Scan for the cell matching the given text and deliver its (X, Y) coordinate at center. 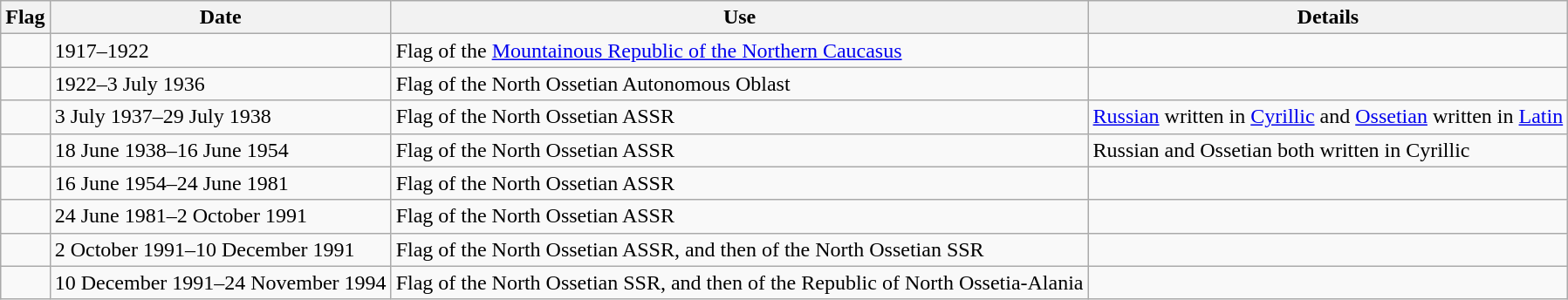
10 December 1991–24 November 1994 (220, 283)
Flag of the North Ossetian SSR, and then of the Republic of North Ossetia-Alania (740, 283)
1922–3 July 1936 (220, 84)
18 June 1938–16 June 1954 (220, 150)
Use (740, 17)
1917–1922 (220, 51)
Flag of the North Ossetian Autonomous Oblast (740, 84)
Flag (25, 17)
Flag of the Mountainous Republic of the Northern Caucasus (740, 51)
2 October 1991–10 December 1991 (220, 249)
Date (220, 17)
3 July 1937–29 July 1938 (220, 117)
Russian written in Cyrillic and Ossetian written in Latin (1328, 117)
24 June 1981–2 October 1991 (220, 216)
Details (1328, 17)
Russian and Ossetian both written in Cyrillic (1328, 150)
Flag of the North Ossetian ASSR, and then of the North Ossetian SSR (740, 249)
16 June 1954–24 June 1981 (220, 183)
